Output the [X, Y] coordinate of the center of the cell containing the given text.  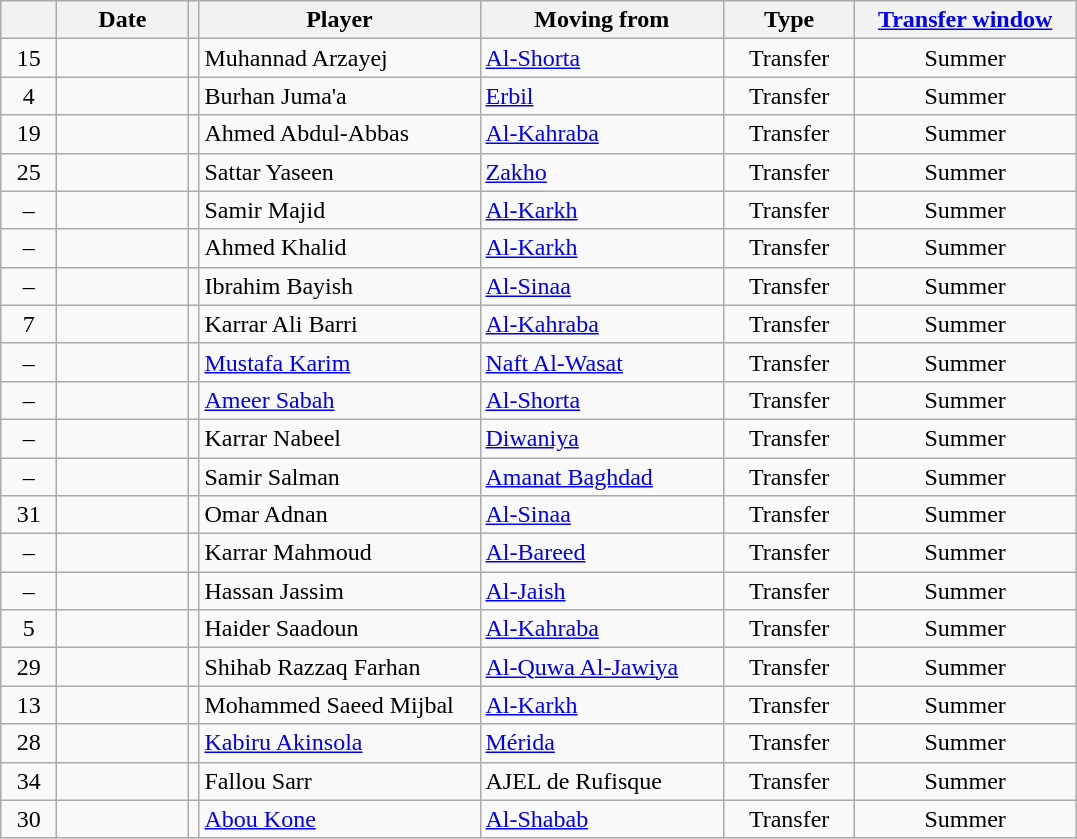
19 [29, 134]
Ameer Sabah [340, 400]
Diwaniya [602, 438]
Fallou Sarr [340, 781]
Type [790, 20]
Muhannad Arzayej [340, 58]
Shihab Razzaq Farhan [340, 667]
Naft Al-Wasat [602, 362]
Haider Saadoun [340, 629]
Ahmed Abdul-Abbas [340, 134]
Mustafa Karim [340, 362]
30 [29, 819]
Al-Jaish [602, 591]
Transfer window [966, 20]
4 [29, 96]
Al-Bareed [602, 553]
Ibrahim Bayish [340, 286]
28 [29, 743]
13 [29, 705]
Karrar Mahmoud [340, 553]
15 [29, 58]
Al-Shabab [602, 819]
25 [29, 172]
29 [29, 667]
Burhan Juma'a [340, 96]
Amanat Baghdad [602, 477]
7 [29, 324]
Date [122, 20]
Samir Salman [340, 477]
Erbil [602, 96]
Hassan Jassim [340, 591]
Player [340, 20]
Al-Quwa Al-Jawiya [602, 667]
AJEL de Rufisque [602, 781]
Moving from [602, 20]
Samir Majid [340, 210]
5 [29, 629]
Mohammed Saeed Mijbal [340, 705]
Sattar Yaseen [340, 172]
34 [29, 781]
Omar Adnan [340, 515]
Abou Kone [340, 819]
Zakho [602, 172]
Karrar Nabeel [340, 438]
31 [29, 515]
Mérida [602, 743]
Ahmed Khalid [340, 248]
Karrar Ali Barri [340, 324]
Kabiru Akinsola [340, 743]
